From the cell containing the given text, extract its center point as [x, y] coordinate. 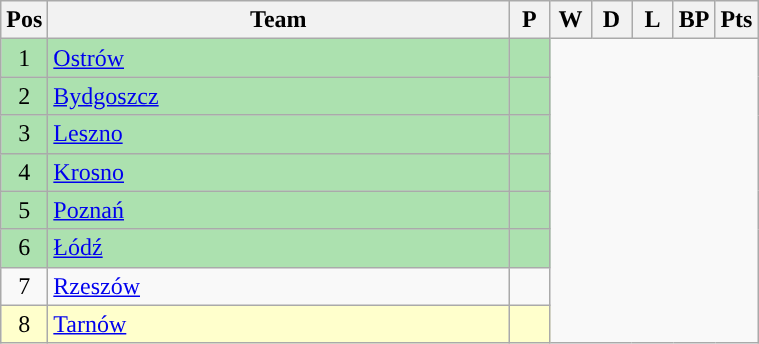
Leszno [278, 134]
4 [24, 172]
8 [24, 324]
2 [24, 96]
Ostrów [278, 58]
P [530, 20]
L [652, 20]
Rzeszów [278, 286]
6 [24, 248]
Bydgoszcz [278, 96]
Krosno [278, 172]
5 [24, 210]
Team [278, 20]
BP [694, 20]
7 [24, 286]
Tarnów [278, 324]
3 [24, 134]
D [612, 20]
Poznań [278, 210]
Pos [24, 20]
Pts [736, 20]
W [570, 20]
Łódź [278, 248]
1 [24, 58]
